Return (X, Y) of the center of cell containing provided text 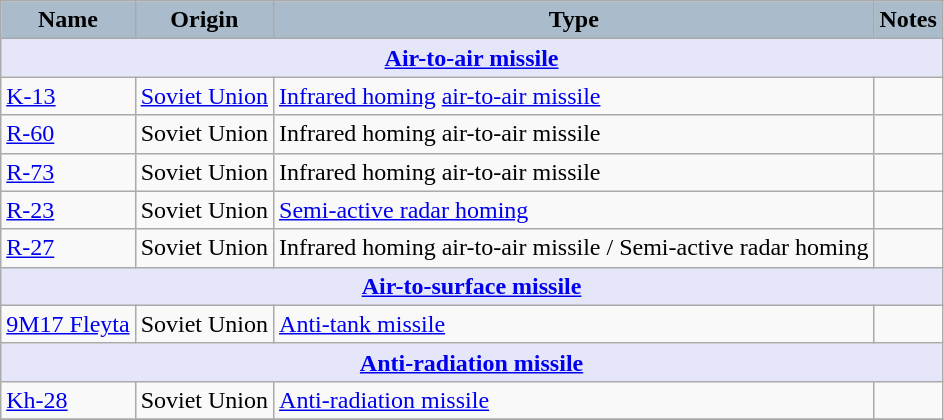
Air-to-surface missile (472, 286)
Semi-active radar homing (574, 210)
9M17 Fleyta (68, 324)
R-60 (68, 134)
R-73 (68, 172)
Kh-28 (68, 400)
R-23 (68, 210)
Air-to-air missile (472, 58)
K-13 (68, 96)
Type (574, 20)
Notes (908, 20)
Infrared homing air-to-air missile / Semi-active radar homing (574, 248)
Name (68, 20)
Anti-tank missile (574, 324)
Origin (204, 20)
R-27 (68, 248)
